Capture the cell that displays the provided text and extract its (x, y) central coordinate. 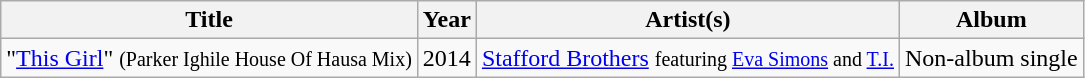
Title (210, 20)
2014 (446, 58)
Year (446, 20)
Non-album single (992, 58)
"This Girl" (Parker Ighile House Of Hausa Mix) (210, 58)
Album (992, 20)
Stafford Brothers featuring Eva Simons and T.I. (688, 58)
Artist(s) (688, 20)
